Capture the cell that displays the provided text and extract its [x, y] central coordinate. 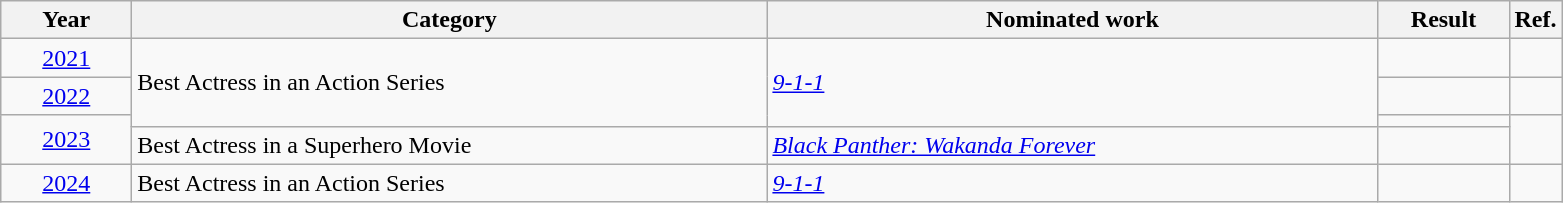
2021 [66, 58]
2022 [66, 96]
Black Panther: Wakanda Forever [1072, 145]
Year [66, 20]
Best Actress in a Superhero Movie [450, 145]
Ref. [1536, 20]
Nominated work [1072, 20]
2024 [66, 183]
Category [450, 20]
Result [1444, 20]
2023 [66, 140]
